Provide the (x, y) coordinate of the cell's center where the given text is located.  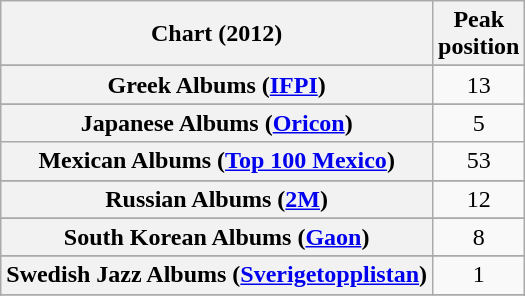
Mexican Albums (Top 100 Mexico) (217, 161)
Peakposition (479, 34)
53 (479, 161)
Greek Albums (IFPI) (217, 85)
12 (479, 199)
1 (479, 275)
Chart (2012) (217, 34)
Swedish Jazz Albums (Sverigetopplistan) (217, 275)
13 (479, 85)
South Korean Albums (Gaon) (217, 237)
8 (479, 237)
Japanese Albums (Oricon) (217, 123)
Russian Albums (2M) (217, 199)
5 (479, 123)
